Search for the cell housing the specified text and yield its [x, y] center coordinate. 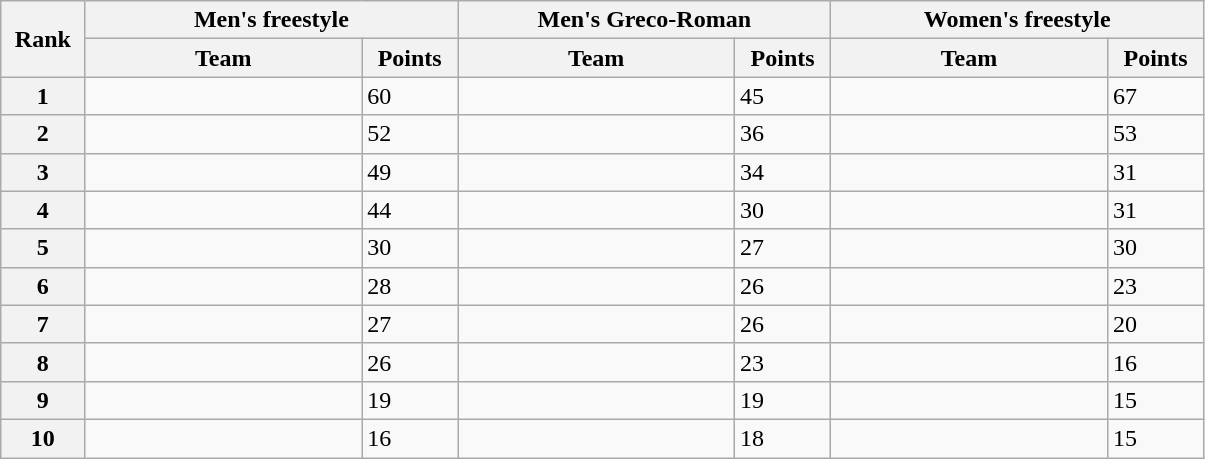
7 [43, 324]
6 [43, 286]
28 [410, 286]
53 [1155, 134]
4 [43, 210]
67 [1155, 96]
60 [410, 96]
9 [43, 400]
1 [43, 96]
45 [782, 96]
3 [43, 172]
36 [782, 134]
18 [782, 438]
Men's freestyle [272, 20]
49 [410, 172]
52 [410, 134]
2 [43, 134]
20 [1155, 324]
8 [43, 362]
Men's Greco-Roman [644, 20]
10 [43, 438]
34 [782, 172]
Rank [43, 39]
5 [43, 248]
44 [410, 210]
Women's freestyle [1018, 20]
